Detect which cell encompasses the target text, then output its (X, Y) center coordinate. 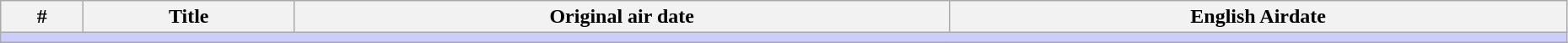
Title (189, 17)
English Airdate (1258, 17)
Original air date (622, 17)
# (42, 17)
